Determine the [x, y] coordinate at the center of the cell enclosing the given text.  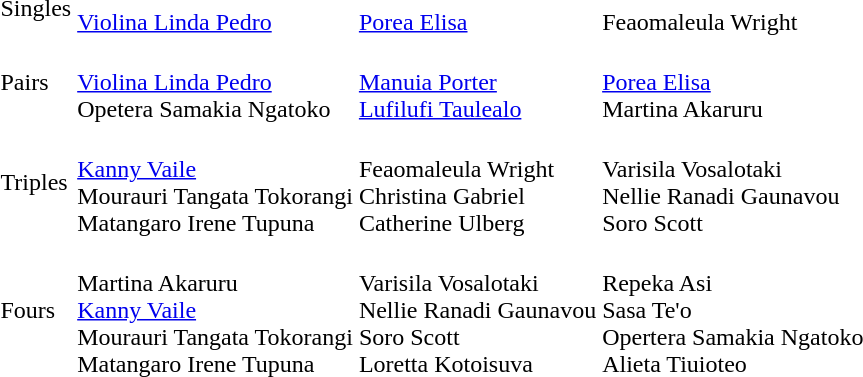
Kanny VaileMourauri Tangata TokorangiMatangaro Irene Tupuna [216, 182]
Manuia PorterLufilufi Taulealo [477, 82]
Feaomaleula WrightChristina GabrielCatherine Ulberg [477, 182]
Violina Linda PedroOpetera Samakia Ngatoko [216, 82]
